Detect which cell encompasses the target text, then output its [x, y] center coordinate. 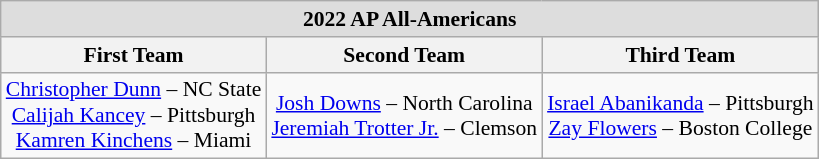
Third Team [680, 55]
Second Team [404, 55]
Josh Downs – North CarolinaJeremiah Trotter Jr. – Clemson [404, 116]
Christopher Dunn – NC StateCalijah Kancey – PittsburghKamren Kinchens – Miami [134, 116]
First Team [134, 55]
2022 AP All-Americans [410, 19]
Israel Abanikanda – PittsburghZay Flowers – Boston College [680, 116]
